Return (X, Y) of the center of cell containing provided text 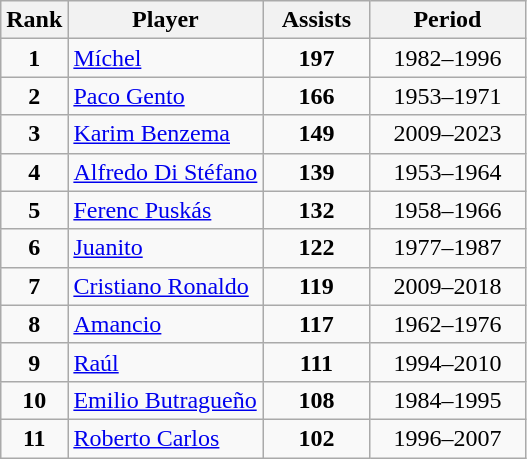
7 (34, 286)
1953–1971 (448, 96)
Alfredo Di Stéfano (166, 172)
Period (448, 20)
132 (316, 210)
9 (34, 362)
Rank (34, 20)
Emilio Butragueño (166, 400)
1958–1966 (448, 210)
6 (34, 248)
2009–2018 (448, 286)
4 (34, 172)
117 (316, 324)
122 (316, 248)
Amancio (166, 324)
2 (34, 96)
10 (34, 400)
197 (316, 58)
1977–1987 (448, 248)
Player (166, 20)
8 (34, 324)
166 (316, 96)
1982–1996 (448, 58)
11 (34, 438)
2009–2023 (448, 134)
Juanito (166, 248)
108 (316, 400)
Roberto Carlos (166, 438)
111 (316, 362)
102 (316, 438)
1984–1995 (448, 400)
Cristiano Ronaldo (166, 286)
Paco Gento (166, 96)
149 (316, 134)
Karim Benzema (166, 134)
1953–1964 (448, 172)
1962–1976 (448, 324)
Raúl (166, 362)
1 (34, 58)
Míchel (166, 58)
139 (316, 172)
Assists (316, 20)
1996–2007 (448, 438)
119 (316, 286)
Ferenc Puskás (166, 210)
5 (34, 210)
1994–2010 (448, 362)
3 (34, 134)
